Locate the cell with the specified text and output its [X, Y] center coordinate. 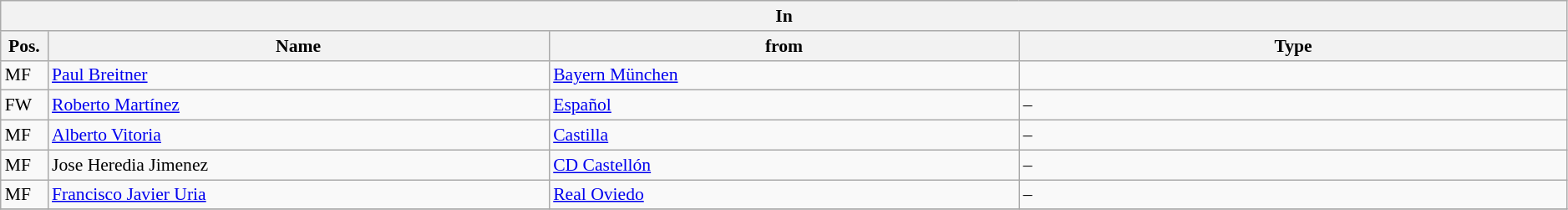
Alberto Vitoria [298, 136]
Bayern München [784, 75]
from [784, 46]
Castilla [784, 136]
Jose Heredia Jimenez [298, 165]
Español [784, 105]
CD Castellón [784, 165]
Name [298, 46]
FW [24, 105]
Paul Breitner [298, 75]
Francisco Javier Uria [298, 195]
Pos. [24, 46]
In [784, 16]
Roberto Martínez [298, 105]
Type [1293, 46]
Real Oviedo [784, 195]
